Determine the (X, Y) coordinate at the center of the cell enclosing the given text.  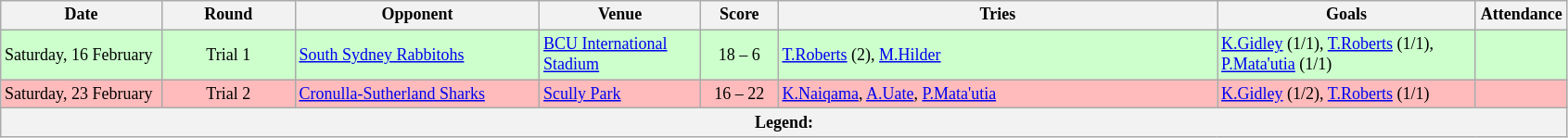
Round (228, 15)
K.Gidley (1/1), T.Roberts (1/1), P.Mata'utia (1/1) (1346, 55)
Tries (998, 15)
T.Roberts (2), M.Hilder (998, 55)
18 – 6 (739, 55)
Attendance (1521, 15)
Cronulla-Sutherland Sharks (417, 94)
Trial 2 (228, 94)
K.Gidley (1/2), T.Roberts (1/1) (1346, 94)
Date (82, 15)
Legend: (784, 122)
Goals (1346, 15)
Opponent (417, 15)
Venue (620, 15)
Score (739, 15)
Saturday, 16 February (82, 55)
BCU International Stadium (620, 55)
Saturday, 23 February (82, 94)
Trial 1 (228, 55)
16 – 22 (739, 94)
South Sydney Rabbitohs (417, 55)
Scully Park (620, 94)
K.Naiqama, A.Uate, P.Mata'utia (998, 94)
